Determine the (X, Y) coordinate at the center of the cell enclosing the given text.  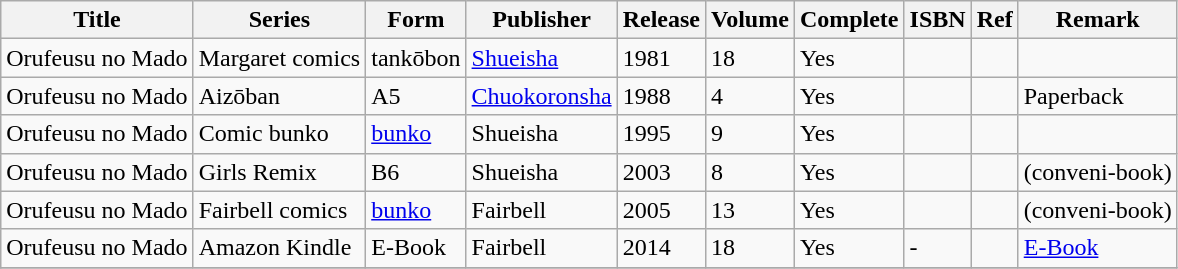
Ref (994, 20)
Remark (1098, 20)
Comic bunko (280, 134)
Form (416, 20)
13 (750, 210)
- (938, 248)
Fairbell comics (280, 210)
Publisher (542, 20)
Release (661, 20)
2014 (661, 248)
Volume (750, 20)
tankōbon (416, 58)
1995 (661, 134)
4 (750, 96)
Margaret comics (280, 58)
1988 (661, 96)
A5 (416, 96)
ISBN (938, 20)
Aizōban (280, 96)
2003 (661, 172)
Complete (849, 20)
Chuokoronsha (542, 96)
2005 (661, 210)
9 (750, 134)
8 (750, 172)
Title (97, 20)
Amazon Kindle (280, 248)
Paperback (1098, 96)
Girls Remix (280, 172)
B6 (416, 172)
Series (280, 20)
1981 (661, 58)
